Determine the (x, y) coordinate at the center of the cell enclosing the given text.  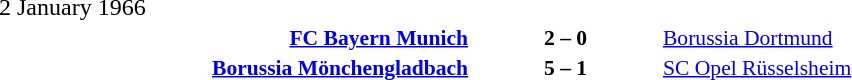
2 – 0 (566, 38)
